Detect which cell encompasses the target text, then output its [X, Y] center coordinate. 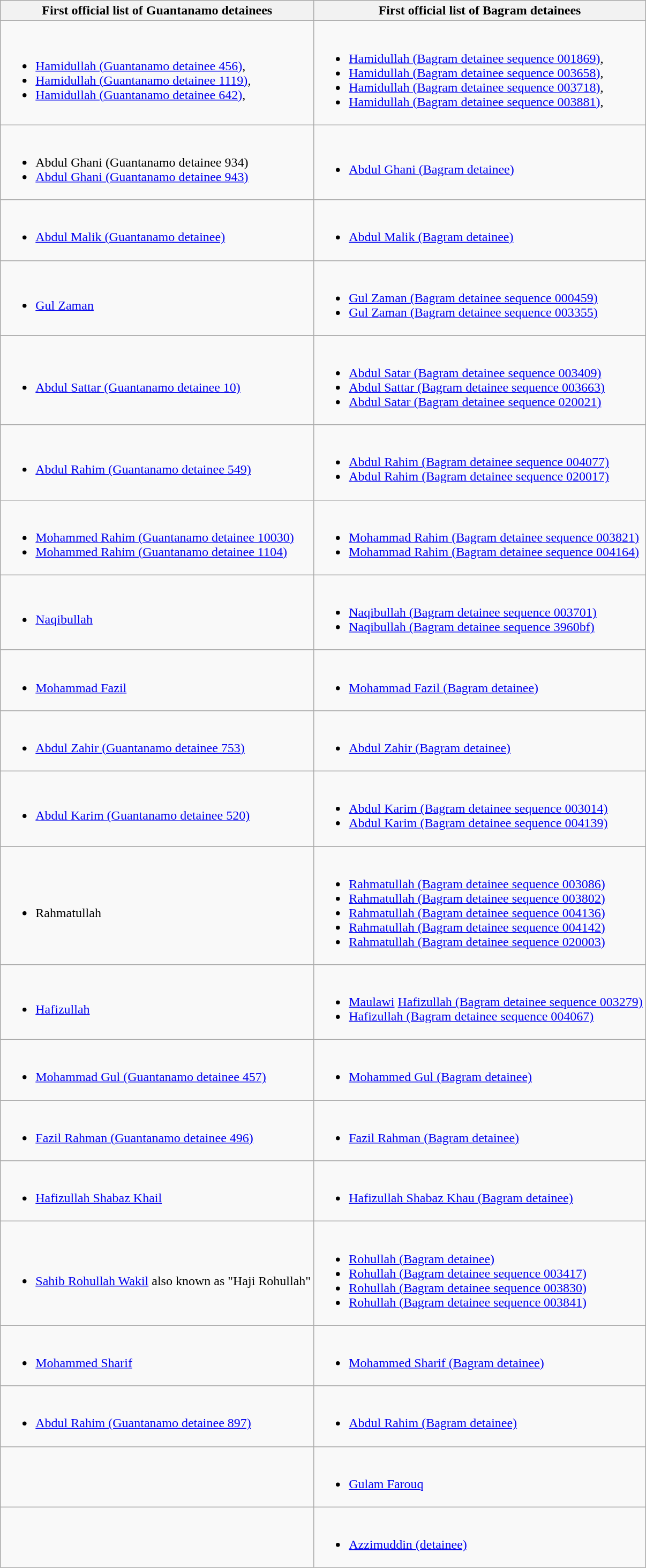
Gul Zaman [157, 298]
Mohammad Rahim (Bagram detainee sequence 003821)Mohammad Rahim (Bagram detainee sequence 004164) [480, 537]
Abdul Rahim (Guantanamo detainee 897) [157, 1416]
Abdul Zahir (Bagram detainee) [480, 740]
Abdul Satar (Bagram detainee sequence 003409)Abdul Sattar (Bagram detainee sequence 003663)Abdul Satar (Bagram detainee sequence 020021) [480, 380]
Hafizullah Shabaz Khail [157, 1191]
Abdul Zahir (Guantanamo detainee 753) [157, 740]
Mohammed Sharif (Bagram detainee) [480, 1355]
Sahib Rohullah Wakil also known as "Haji Rohullah" [157, 1273]
Mohammad Fazil (Bagram detainee) [480, 680]
Mohammed Sharif [157, 1355]
Mohammed Rahim (Guantanamo detainee 10030)Mohammed Rahim (Guantanamo detainee 1104) [157, 537]
Hafizullah [157, 1002]
Abdul Ghani (Bagram detainee) [480, 162]
Naqibullah [157, 612]
Gulam Farouq [480, 1476]
Maulawi Hafizullah (Bagram detainee sequence 003279)Hafizullah (Bagram detainee sequence 004067) [480, 1002]
Abdul Malik (Bagram detainee) [480, 230]
Fazil Rahman (Bagram detainee) [480, 1130]
Abdul Karim (Bagram detainee sequence 003014)Abdul Karim (Bagram detainee sequence 004139) [480, 808]
First official list of Bagram detainees [480, 11]
First official list of Guantanamo detainees [157, 11]
Hamidullah (Guantanamo detainee 456),Hamidullah (Guantanamo detainee 1119),Hamidullah (Guantanamo detainee 642), [157, 73]
Azzimuddin (detainee) [480, 1537]
Naqibullah (Bagram detainee sequence 003701)Naqibullah (Bagram detainee sequence 3960bf) [480, 612]
Abdul Rahim (Bagram detainee) [480, 1416]
Mohammad Gul (Guantanamo detainee 457) [157, 1070]
Abdul Karim (Guantanamo detainee 520) [157, 808]
Rahmatullah [157, 905]
Abdul Ghani (Guantanamo detainee 934)Abdul Ghani (Guantanamo detainee 943) [157, 162]
Abdul Malik (Guantanamo detainee) [157, 230]
Mohammad Fazil [157, 680]
Fazil Rahman (Guantanamo detainee 496) [157, 1130]
Hafizullah Shabaz Khau (Bagram detainee) [480, 1191]
Abdul Rahim (Guantanamo detainee 549) [157, 462]
Gul Zaman (Bagram detainee sequence 000459)Gul Zaman (Bagram detainee sequence 003355) [480, 298]
Mohammed Gul (Bagram detainee) [480, 1070]
Abdul Rahim (Bagram detainee sequence 004077)Abdul Rahim (Bagram detainee sequence 020017) [480, 462]
Abdul Sattar (Guantanamo detainee 10) [157, 380]
